Pinpoint the cell where the given text exists, returning its (x, y) midpoint coordinate. 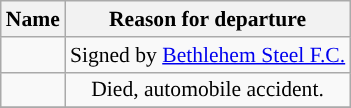
Died, automobile accident. (208, 90)
Reason for departure (208, 19)
Name (33, 19)
Signed by Bethlehem Steel F.C. (208, 55)
